Identify which cell holds the provided text, then report its (X, Y) central coordinate. 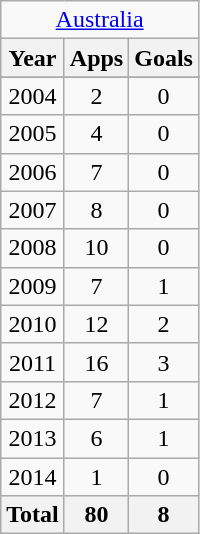
4 (96, 134)
2013 (33, 438)
80 (96, 515)
2005 (33, 134)
2007 (33, 210)
Goals (164, 58)
6 (96, 438)
2012 (33, 400)
10 (96, 248)
12 (96, 324)
Apps (96, 58)
3 (164, 362)
2006 (33, 172)
2009 (33, 286)
2004 (33, 96)
16 (96, 362)
2011 (33, 362)
Australia (100, 20)
2010 (33, 324)
2014 (33, 477)
Total (33, 515)
Year (33, 58)
2008 (33, 248)
